Return (x, y) of the center of cell containing provided text 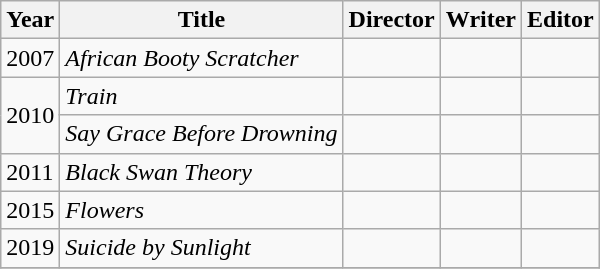
Say Grace Before Drowning (202, 134)
2010 (30, 115)
African Booty Scratcher (202, 58)
Black Swan Theory (202, 172)
2011 (30, 172)
2019 (30, 248)
Suicide by Sunlight (202, 248)
2015 (30, 210)
Title (202, 20)
Editor (561, 20)
Writer (480, 20)
Train (202, 96)
2007 (30, 58)
Flowers (202, 210)
Director (392, 20)
Year (30, 20)
